For the text-containing cell, return its midpoint in (X, Y) coordinate format. 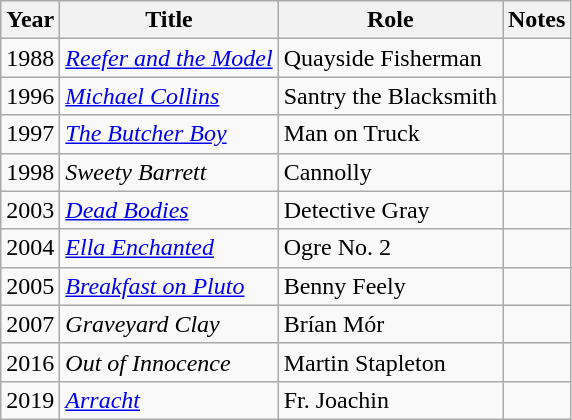
1997 (30, 134)
1998 (30, 172)
Ogre No. 2 (390, 248)
Martin Stapleton (390, 362)
Quayside Fisherman (390, 58)
Graveyard Clay (169, 324)
2003 (30, 210)
Detective Gray (390, 210)
Year (30, 20)
Arracht (169, 400)
Reefer and the Model (169, 58)
2016 (30, 362)
Fr. Joachin (390, 400)
Out of Innocence (169, 362)
Michael Collins (169, 96)
1996 (30, 96)
Breakfast on Pluto (169, 286)
Man on Truck (390, 134)
Notes (536, 20)
2019 (30, 400)
2004 (30, 248)
Ella Enchanted (169, 248)
Benny Feely (390, 286)
2005 (30, 286)
Sweety Barrett (169, 172)
The Butcher Boy (169, 134)
2007 (30, 324)
Title (169, 20)
Brían Mór (390, 324)
Role (390, 20)
1988 (30, 58)
Santry the Blacksmith (390, 96)
Dead Bodies (169, 210)
Cannolly (390, 172)
